Detect which cell encompasses the target text, then output its (X, Y) center coordinate. 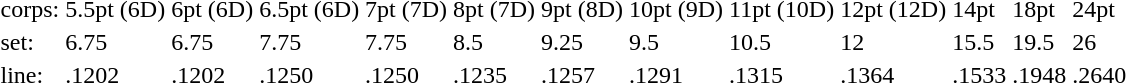
10.5 (782, 42)
12 (894, 42)
9.25 (582, 42)
15.5 (980, 42)
8.5 (494, 42)
9.5 (676, 42)
19.5 (1040, 42)
